From the cell containing the given text, extract its center point as (x, y) coordinate. 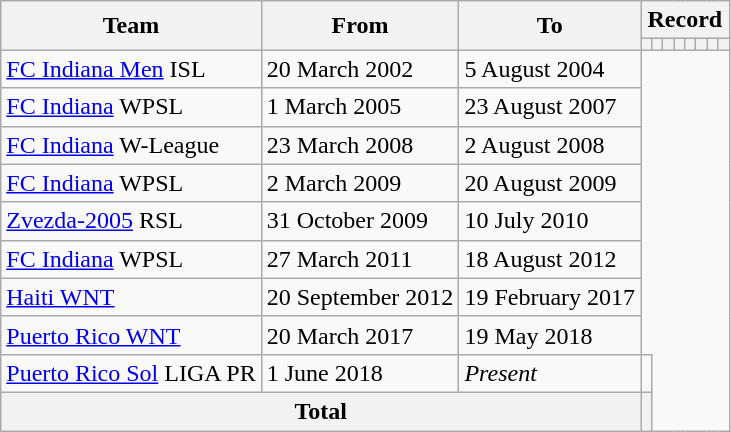
FC Indiana Men ISL (131, 69)
23 August 2007 (550, 107)
27 March 2011 (360, 259)
2 March 2009 (360, 183)
19 May 2018 (550, 335)
19 February 2017 (550, 297)
20 August 2009 (550, 183)
Present (550, 373)
Zvezda-2005 RSL (131, 221)
20 March 2017 (360, 335)
31 October 2009 (360, 221)
10 July 2010 (550, 221)
1 June 2018 (360, 373)
Puerto Rico Sol LIGA PR (131, 373)
Record (685, 20)
Team (131, 26)
5 August 2004 (550, 69)
1 March 2005 (360, 107)
FC Indiana W-League (131, 145)
Total (321, 411)
23 March 2008 (360, 145)
2 August 2008 (550, 145)
20 September 2012 (360, 297)
To (550, 26)
Haiti WNT (131, 297)
From (360, 26)
Puerto Rico WNT (131, 335)
18 August 2012 (550, 259)
20 March 2002 (360, 69)
